Scan for the cell matching the given text and deliver its [x, y] coordinate at center. 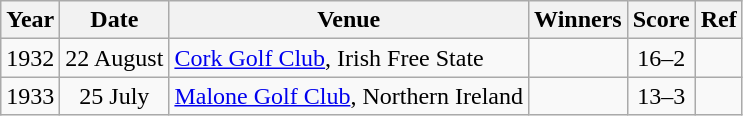
Venue [349, 20]
Malone Golf Club, Northern Ireland [349, 96]
Cork Golf Club, Irish Free State [349, 58]
1932 [30, 58]
Winners [578, 20]
13–3 [661, 96]
Ref [718, 20]
22 August [114, 58]
1933 [30, 96]
25 July [114, 96]
Date [114, 20]
Score [661, 20]
Year [30, 20]
16–2 [661, 58]
